Determine the (X, Y) coordinate at the center of the cell enclosing the given text.  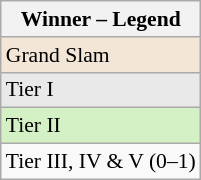
Winner – Legend (101, 19)
Tier III, IV & V (0–1) (101, 162)
Grand Slam (101, 55)
Tier I (101, 90)
Tier II (101, 126)
